Output the (X, Y) coordinate of the center of the cell containing the given text.  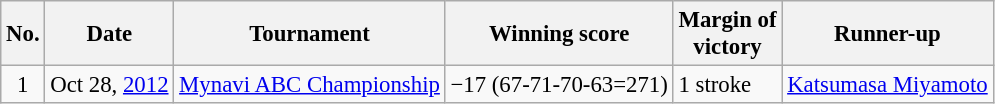
Date (110, 34)
−17 (67-71-70-63=271) (559, 85)
Winning score (559, 34)
Katsumasa Miyamoto (888, 85)
Runner-up (888, 34)
Oct 28, 2012 (110, 85)
1 stroke (728, 85)
Tournament (310, 34)
No. (23, 34)
1 (23, 85)
Mynavi ABC Championship (310, 85)
Margin ofvictory (728, 34)
